Output the [X, Y] coordinate of the center of the cell containing the given text.  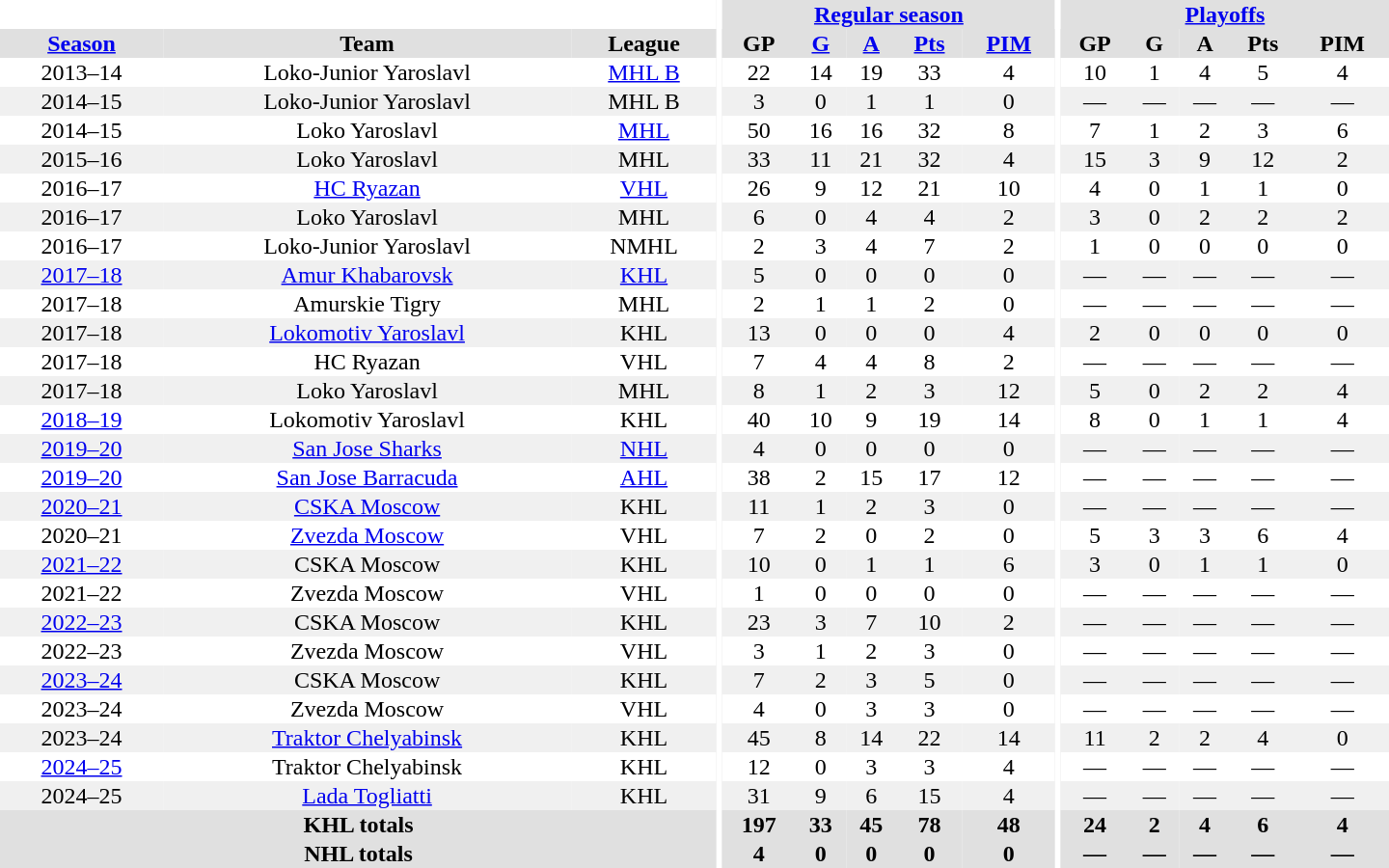
Amur Khabarovsk [367, 275]
40 [759, 420]
2015–16 [81, 159]
NHL totals [359, 854]
24 [1096, 825]
KHL totals [359, 825]
San Jose Barracuda [367, 477]
13 [759, 333]
Team [367, 43]
Lada Togliatti [367, 796]
2018–19 [81, 420]
197 [759, 825]
38 [759, 477]
48 [1009, 825]
31 [759, 796]
NMHL [644, 246]
AHL [644, 477]
San Jose Sharks [367, 448]
Season [81, 43]
50 [759, 130]
17 [929, 477]
Playoffs [1225, 14]
Regular season [889, 14]
Amurskie Tigry [367, 304]
NHL [644, 448]
2013–14 [81, 72]
26 [759, 188]
23 [759, 622]
League [644, 43]
78 [929, 825]
